Scan for the cell matching the given text and deliver its [X, Y] coordinate at center. 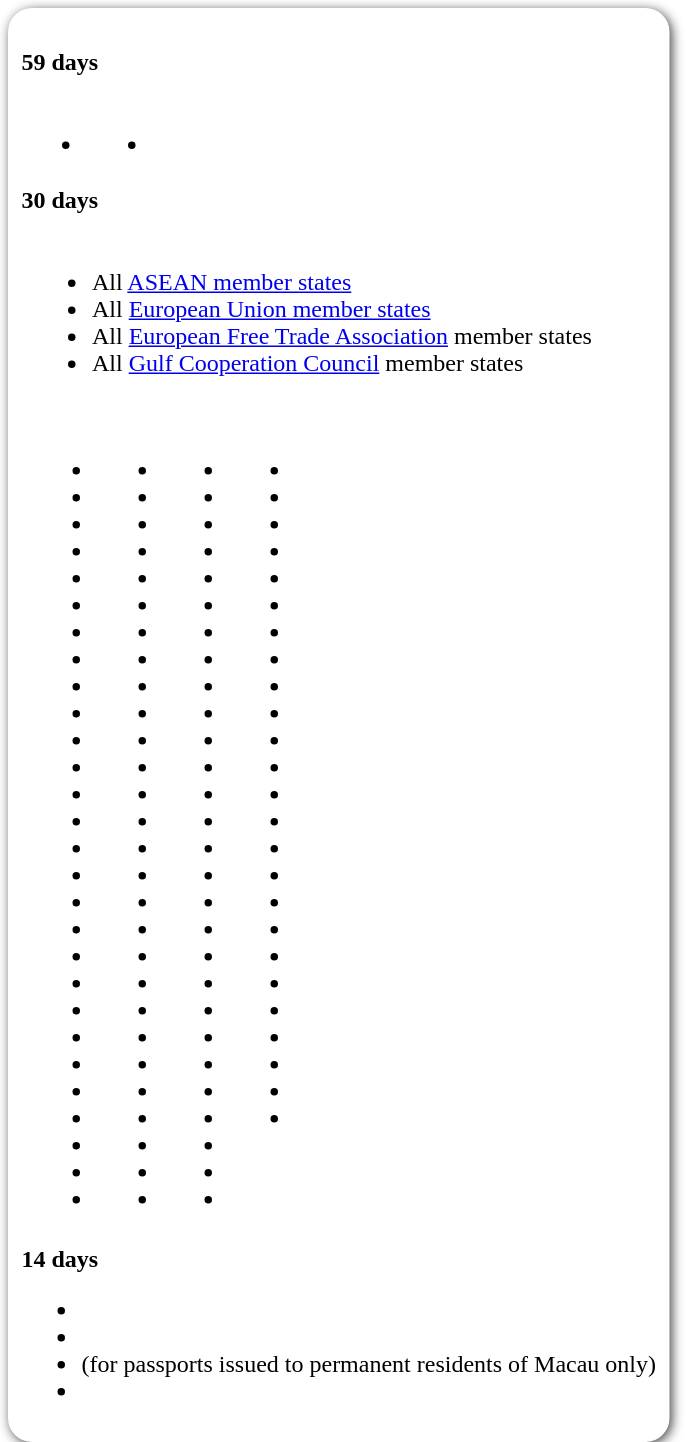
All ASEAN member states All European Union member states All European Free Trade Association member states All Gulf Cooperation Council member states [312, 729]
